Locate the cell with the specified text and output its (X, Y) center coordinate. 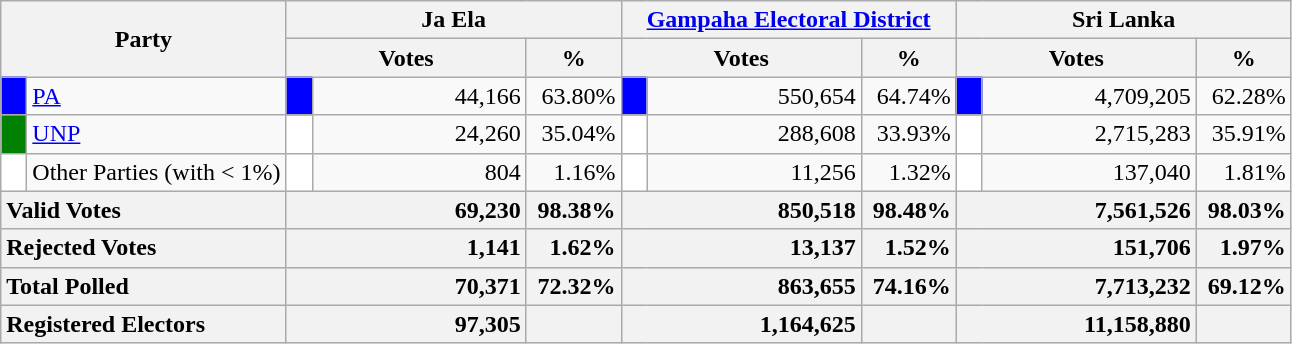
62.28% (1244, 96)
Other Parties (with < 1%) (156, 172)
13,137 (741, 248)
850,518 (741, 210)
Registered Electors (144, 324)
69,230 (406, 210)
Party (144, 39)
550,654 (754, 96)
151,706 (1076, 248)
863,655 (741, 286)
11,256 (754, 172)
63.80% (574, 96)
1,164,625 (741, 324)
Rejected Votes (144, 248)
PA (156, 96)
Sri Lanka (1124, 20)
98.03% (1244, 210)
97,305 (406, 324)
24,260 (419, 134)
2,715,283 (1089, 134)
35.04% (574, 134)
1.97% (1244, 248)
1.16% (574, 172)
1.52% (908, 248)
7,713,232 (1076, 286)
1.81% (1244, 172)
44,166 (419, 96)
288,608 (754, 134)
Valid Votes (144, 210)
1.32% (908, 172)
1.62% (574, 248)
Total Polled (144, 286)
98.48% (908, 210)
804 (419, 172)
137,040 (1089, 172)
Gampaha Electoral District (788, 20)
4,709,205 (1089, 96)
1,141 (406, 248)
69.12% (1244, 286)
Ja Ela (454, 20)
98.38% (574, 210)
35.91% (1244, 134)
70,371 (406, 286)
72.32% (574, 286)
7,561,526 (1076, 210)
11,158,880 (1076, 324)
UNP (156, 134)
64.74% (908, 96)
74.16% (908, 286)
33.93% (908, 134)
